Provide the [x, y] coordinate of the cell's center where the given text is located.  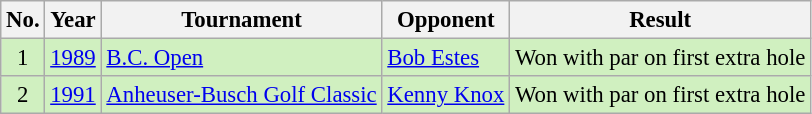
B.C. Open [242, 58]
Opponent [446, 20]
Result [660, 20]
No. [23, 20]
Anheuser-Busch Golf Classic [242, 95]
1 [23, 58]
2 [23, 95]
Kenny Knox [446, 95]
Year [73, 20]
1989 [73, 58]
Tournament [242, 20]
1991 [73, 95]
Bob Estes [446, 58]
